Determine the [X, Y] coordinate at the center of the cell enclosing the given text.  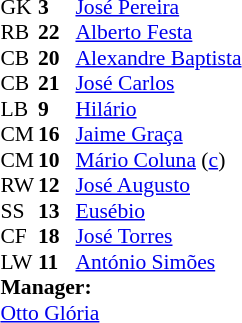
10 [57, 160]
Manager: [120, 287]
Hilário [158, 109]
18 [57, 237]
CF [19, 237]
9 [57, 109]
Mário Coluna (c) [158, 160]
RW [19, 185]
António Simões [158, 262]
20 [57, 58]
Alexandre Baptista [158, 58]
16 [57, 135]
José Augusto [158, 185]
SS [19, 211]
13 [57, 211]
21 [57, 83]
José Torres [158, 237]
RB [19, 33]
11 [57, 262]
Jaime Graça [158, 135]
LB [19, 109]
LW [19, 262]
José Carlos [158, 83]
Eusébio [158, 211]
22 [57, 33]
Alberto Festa [158, 33]
12 [57, 185]
